Find where the given text appears and provide that cell's center as [X, Y] coordinate. 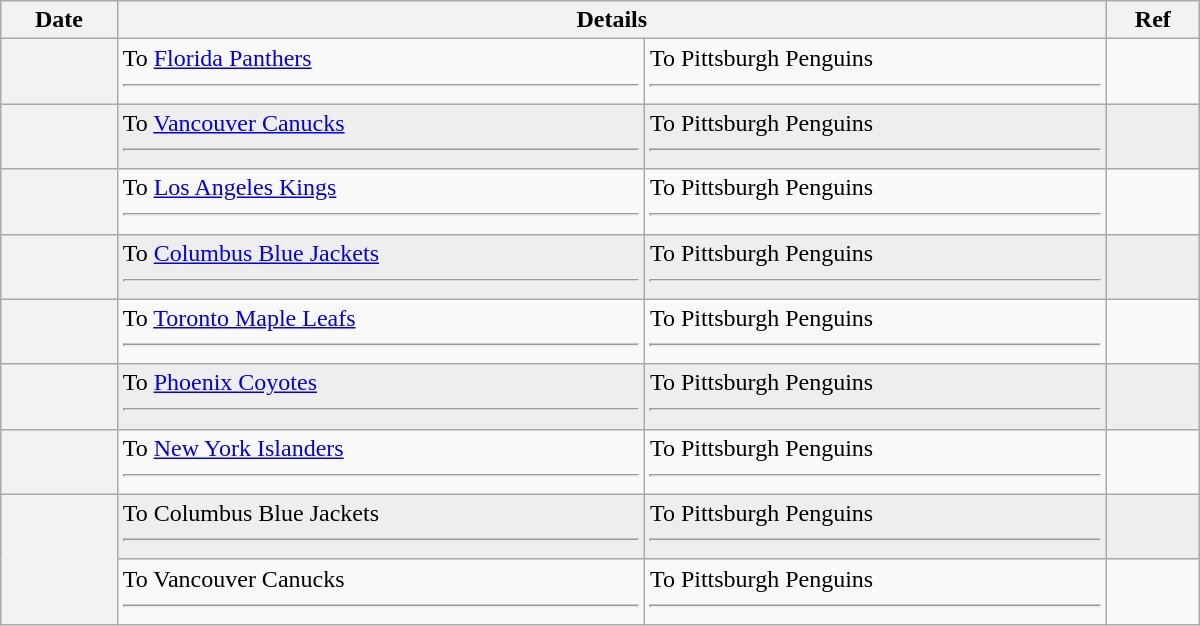
To Toronto Maple Leafs [380, 332]
Details [612, 20]
Ref [1152, 20]
To Los Angeles Kings [380, 202]
To New York Islanders [380, 462]
To Phoenix Coyotes [380, 396]
Date [59, 20]
To Florida Panthers [380, 72]
